Output the (x, y) coordinate of the center of the cell containing the given text.  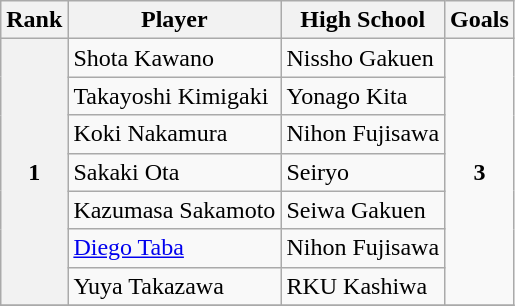
Player (174, 20)
Rank (34, 20)
Nissho Gakuen (363, 58)
Sakaki Ota (174, 172)
Goals (480, 20)
RKU Kashiwa (363, 286)
High School (363, 20)
Shota Kawano (174, 58)
Koki Nakamura (174, 134)
1 (34, 172)
3 (480, 172)
Seiryo (363, 172)
Diego Taba (174, 248)
Kazumasa Sakamoto (174, 210)
Takayoshi Kimigaki (174, 96)
Seiwa Gakuen (363, 210)
Yonago Kita (363, 96)
Yuya Takazawa (174, 286)
